Locate the cell with the specified text and output its [x, y] center coordinate. 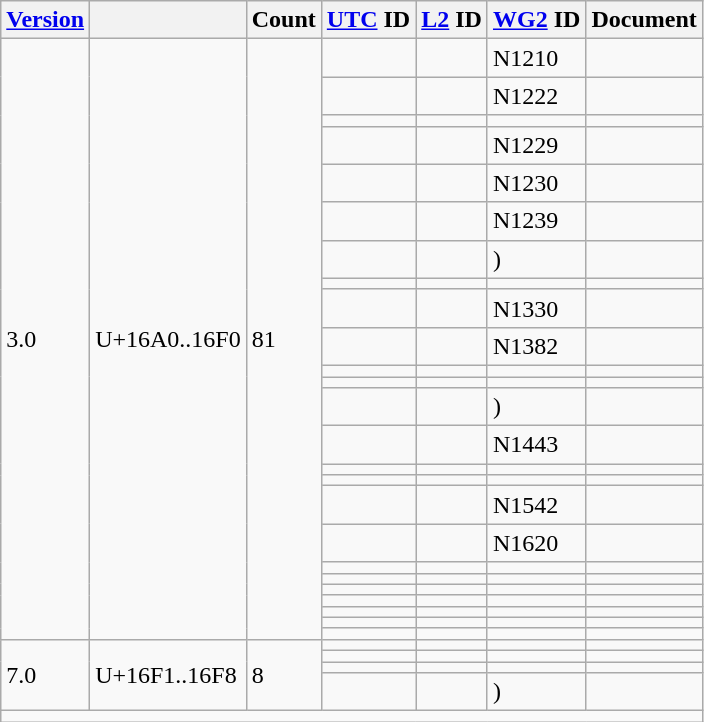
N1443 [536, 445]
N1229 [536, 145]
Version [46, 20]
8 [284, 674]
L2 ID [452, 20]
7.0 [46, 674]
N1222 [536, 96]
U+16F1..16F8 [168, 674]
N1620 [536, 543]
N1542 [536, 505]
81 [284, 340]
N1239 [536, 221]
N1330 [536, 308]
3.0 [46, 340]
Document [644, 20]
Count [284, 20]
N1382 [536, 346]
UTC ID [368, 20]
U+16A0..16F0 [168, 340]
WG2 ID [536, 20]
N1210 [536, 58]
N1230 [536, 183]
